Scan for the cell matching the given text and deliver its (x, y) coordinate at center. 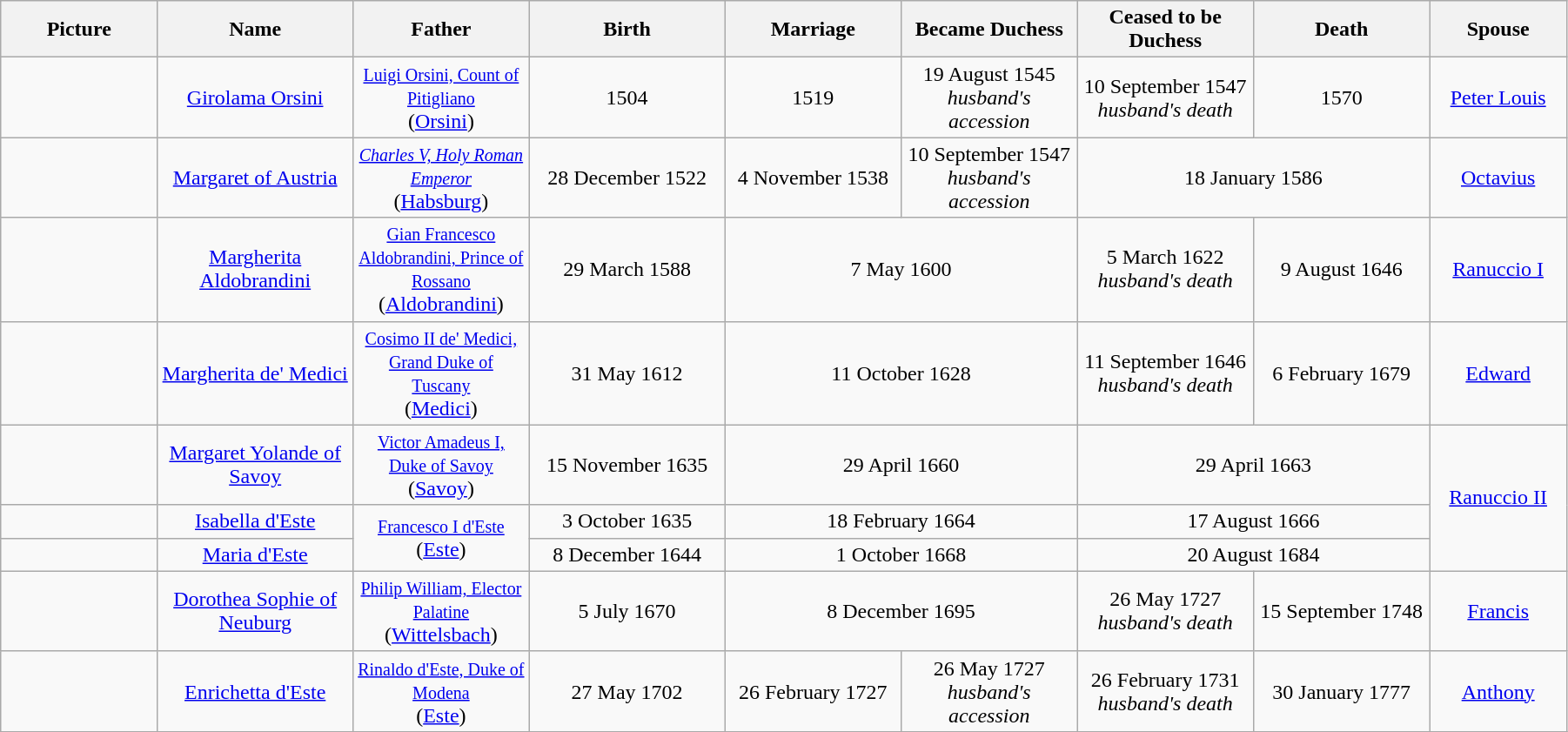
Dorothea Sophie of Neuburg (256, 611)
6 February 1679 (1341, 373)
5 July 1670 (627, 611)
29 April 1660 (901, 465)
Ceased to be Duchess (1165, 30)
7 May 1600 (901, 270)
Francis (1498, 611)
Father (441, 30)
18 February 1664 (901, 521)
1 October 1668 (901, 554)
3 October 1635 (627, 521)
Marriage (813, 30)
17 August 1666 (1253, 521)
27 May 1702 (627, 691)
Picture (79, 30)
Death (1341, 30)
Margaret Yolande of Savoy (256, 465)
26 May 1727husband's accession (989, 691)
Francesco I d'Este(Este) (441, 538)
9 August 1646 (1341, 270)
Peter Louis (1498, 97)
1504 (627, 97)
Birth (627, 30)
19 August 1545husband's accession (989, 97)
4 November 1538 (813, 178)
11 September 1646husband's death (1165, 373)
Charles V, Holy Roman Emperor(Habsburg) (441, 178)
29 April 1663 (1253, 465)
Isabella d'Este (256, 521)
Rinaldo d'Este, Duke of Modena(Este) (441, 691)
Victor Amadeus I, Duke of Savoy(Savoy) (441, 465)
Spouse (1498, 30)
26 February 1731husband's death (1165, 691)
10 September 1547husband's death (1165, 97)
26 May 1727husband's death (1165, 611)
Margherita Aldobrandini (256, 270)
Margherita de' Medici (256, 373)
Philip William, Elector Palatine(Wittelsbach) (441, 611)
Girolama Orsini (256, 97)
26 February 1727 (813, 691)
31 May 1612 (627, 373)
Luigi Orsini, Count of Pitigliano(Orsini) (441, 97)
8 December 1695 (901, 611)
5 March 1622husband's death (1165, 270)
1570 (1341, 97)
Maria d'Este (256, 554)
8 December 1644 (627, 554)
10 September 1547husband's accession (989, 178)
Edward (1498, 373)
Ranuccio II (1498, 498)
Cosimo II de' Medici, Grand Duke of Tuscany(Medici) (441, 373)
Became Duchess (989, 30)
Enrichetta d'Este (256, 691)
Octavius (1498, 178)
Ranuccio I (1498, 270)
Gian Francesco Aldobrandini, Prince of Rossano(Aldobrandini) (441, 270)
28 December 1522 (627, 178)
30 January 1777 (1341, 691)
29 March 1588 (627, 270)
1519 (813, 97)
20 August 1684 (1253, 554)
Margaret of Austria (256, 178)
11 October 1628 (901, 373)
Name (256, 30)
15 September 1748 (1341, 611)
Anthony (1498, 691)
15 November 1635 (627, 465)
18 January 1586 (1253, 178)
